Search for the cell housing the specified text and yield its (x, y) center coordinate. 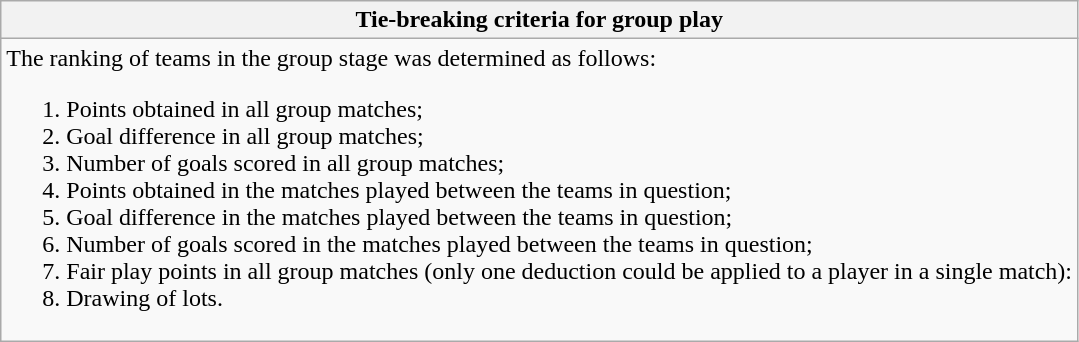
Tie-breaking criteria for group play (540, 20)
